Search for the cell housing the specified text and yield its (x, y) center coordinate. 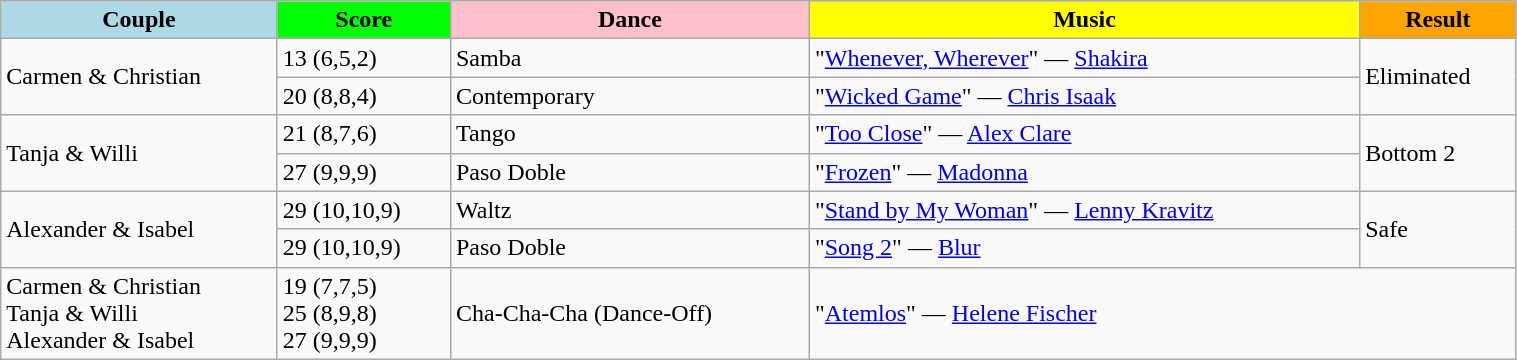
Contemporary (630, 96)
Waltz (630, 210)
20 (8,8,4) (364, 96)
"Too Close" — Alex Clare (1084, 134)
Alexander & Isabel (139, 229)
Carmen & Christian Tanja & Willi Alexander & Isabel (139, 313)
"Stand by My Woman" — Lenny Kravitz (1084, 210)
Result (1438, 20)
Couple (139, 20)
Tanja & Willi (139, 153)
Cha-Cha-Cha (Dance-Off) (630, 313)
Carmen & Christian (139, 77)
19 (7,7,5)25 (8,9,8)27 (9,9,9) (364, 313)
Safe (1438, 229)
Bottom 2 (1438, 153)
21 (8,7,6) (364, 134)
"Whenever, Wherever" — Shakira (1084, 58)
13 (6,5,2) (364, 58)
Samba (630, 58)
Eliminated (1438, 77)
Dance (630, 20)
Score (364, 20)
"Atemlos" — Helene Fischer (1162, 313)
"Wicked Game" — Chris Isaak (1084, 96)
"Frozen" — Madonna (1084, 172)
"Song 2" — Blur (1084, 248)
Tango (630, 134)
27 (9,9,9) (364, 172)
Music (1084, 20)
